For the text-containing cell, return its midpoint in [X, Y] coordinate format. 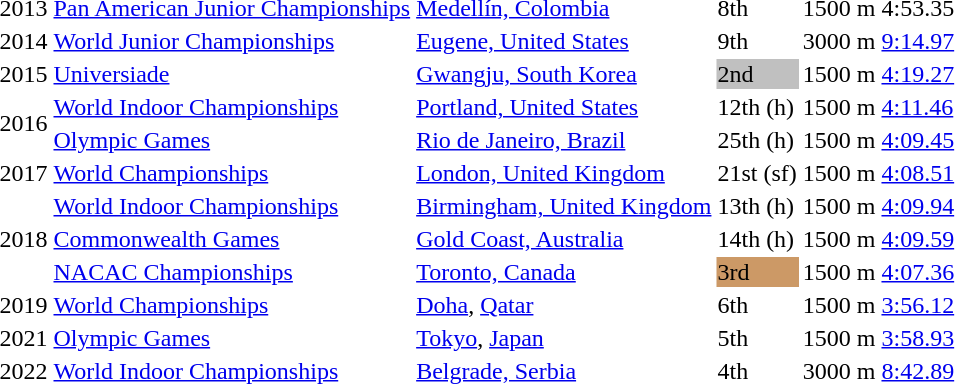
3000 m [839, 41]
2nd [757, 74]
13th (h) [757, 206]
Doha, Qatar [564, 305]
14th (h) [757, 239]
9th [757, 41]
Gold Coast, Australia [564, 239]
Birmingham, United Kingdom [564, 206]
Tokyo, Japan [564, 338]
6th [757, 305]
World Junior Championships [232, 41]
NACAC Championships [232, 272]
21st (sf) [757, 173]
12th (h) [757, 107]
London, United Kingdom [564, 173]
Rio de Janeiro, Brazil [564, 140]
3rd [757, 272]
Toronto, Canada [564, 272]
5th [757, 338]
Universiade [232, 74]
Gwangju, South Korea [564, 74]
Eugene, United States [564, 41]
Portland, United States [564, 107]
25th (h) [757, 140]
Commonwealth Games [232, 239]
